From the cell containing the given text, extract its center point as (x, y) coordinate. 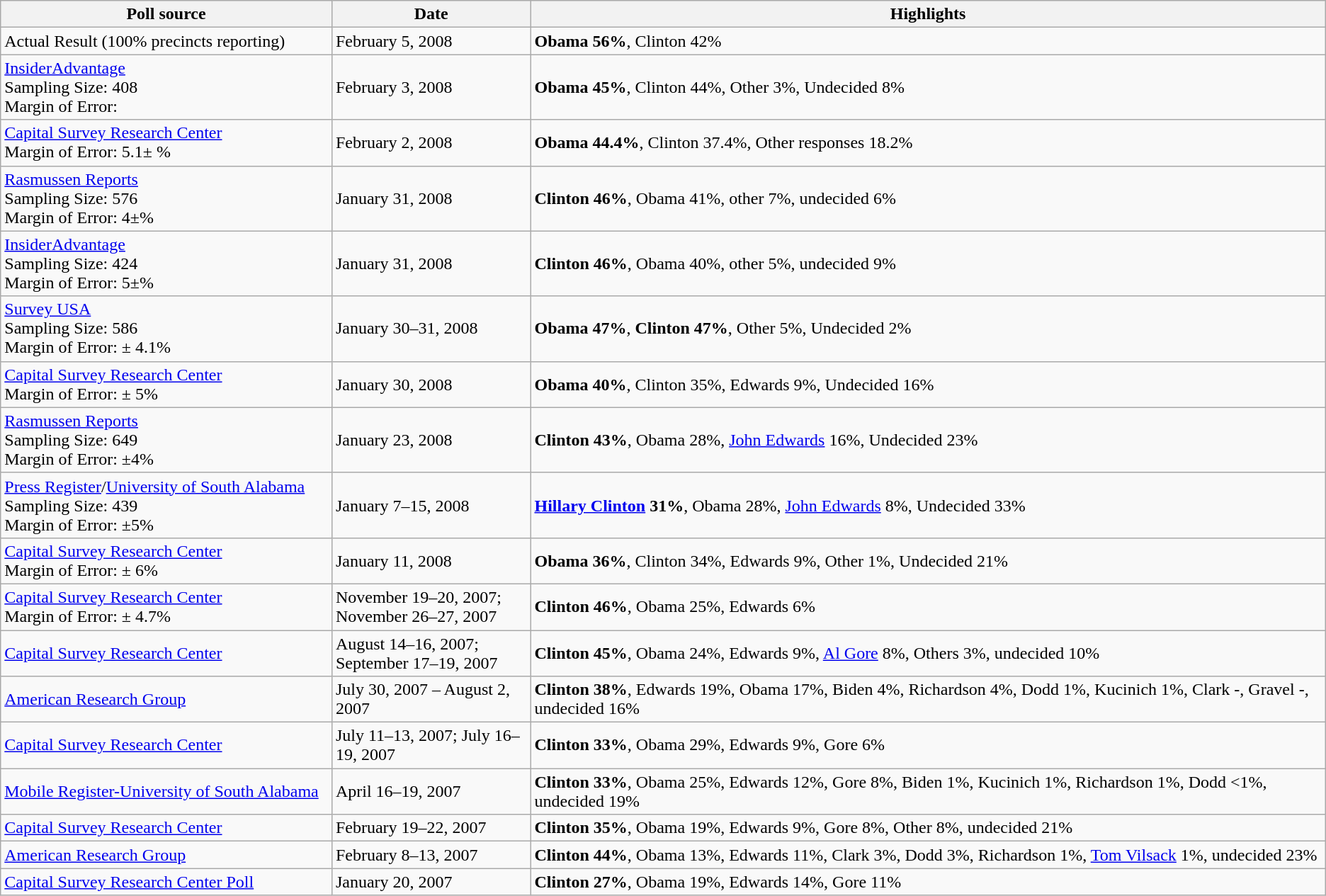
Clinton 33%, Obama 29%, Edwards 9%, Gore 6% (928, 745)
Clinton 38%, Edwards 19%, Obama 17%, Biden 4%, Richardson 4%, Dodd 1%, Kucinich 1%, Clark -, Gravel -, undecided 16% (928, 700)
February 8–13, 2007 (431, 855)
Clinton 33%, Obama 25%, Edwards 12%, Gore 8%, Biden 1%, Kucinich 1%, Richardson 1%, Dodd <1%, undecided 19% (928, 792)
Actual Result (100% precincts reporting) (166, 41)
February 2, 2008 (431, 143)
Obama 45%, Clinton 44%, Other 3%, Undecided 8% (928, 87)
July 30, 2007 – August 2, 2007 (431, 700)
Capital Survey Research CenterMargin of Error: ± 4.7% (166, 606)
April 16–19, 2007 (431, 792)
Obama 44.4%, Clinton 37.4%, Other responses 18.2% (928, 143)
Clinton 44%, Obama 13%, Edwards 11%, Clark 3%, Dodd 3%, Richardson 1%, Tom Vilsack 1%, undecided 23% (928, 855)
Obama 40%, Clinton 35%, Edwards 9%, Undecided 16% (928, 384)
Press Register/University of South AlabamaSampling Size: 439 Margin of Error: ±5% (166, 505)
January 20, 2007 (431, 882)
Capital Survey Research CenterMargin of Error: ± 5% (166, 384)
Capital Survey Research CenterMargin of Error: 5.1± % (166, 143)
Clinton 27%, Obama 19%, Edwards 14%, Gore 11% (928, 882)
Survey USASampling Size: 586 Margin of Error: ± 4.1% (166, 329)
January 30–31, 2008 (431, 329)
Obama 56%, Clinton 42% (928, 41)
November 19–20, 2007; November 26–27, 2007 (431, 606)
July 11–13, 2007; July 16–19, 2007 (431, 745)
InsiderAdvantageSampling Size: 424 Margin of Error: 5±% (166, 263)
Clinton 45%, Obama 24%, Edwards 9%, Al Gore 8%, Others 3%, undecided 10% (928, 653)
Capital Survey Research Center Poll (166, 882)
Hillary Clinton 31%, Obama 28%, John Edwards 8%, Undecided 33% (928, 505)
Clinton 46%, Obama 40%, other 5%, undecided 9% (928, 263)
Obama 47%, Clinton 47%, Other 5%, Undecided 2% (928, 329)
Clinton 35%, Obama 19%, Edwards 9%, Gore 8%, Other 8%, undecided 21% (928, 828)
January 30, 2008 (431, 384)
February 5, 2008 (431, 41)
January 11, 2008 (431, 561)
Clinton 46%, Obama 41%, other 7%, undecided 6% (928, 198)
Highlights (928, 14)
Clinton 46%, Obama 25%, Edwards 6% (928, 606)
Capital Survey Research CenterMargin of Error: ± 6% (166, 561)
Clinton 43%, Obama 28%, John Edwards 16%, Undecided 23% (928, 440)
InsiderAdvantageSampling Size: 408 Margin of Error: (166, 87)
February 3, 2008 (431, 87)
August 14–16, 2007; September 17–19, 2007 (431, 653)
Rasmussen ReportsSampling Size: 576 Margin of Error: 4±% (166, 198)
Date (431, 14)
February 19–22, 2007 (431, 828)
Rasmussen ReportsSampling Size: 649 Margin of Error: ±4% (166, 440)
Obama 36%, Clinton 34%, Edwards 9%, Other 1%, Undecided 21% (928, 561)
January 7–15, 2008 (431, 505)
Poll source (166, 14)
January 23, 2008 (431, 440)
Mobile Register-University of South Alabama (166, 792)
